For the text-containing cell, return its midpoint in (X, Y) coordinate format. 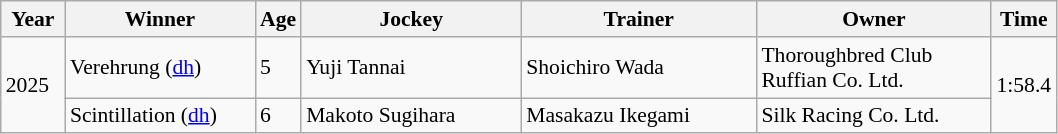
Thoroughbred Club Ruffian Co. Ltd. (874, 68)
Year (33, 19)
5 (278, 68)
Silk Racing Co. Ltd. (874, 116)
6 (278, 116)
Verehrung (dh) (160, 68)
Makoto Sugihara (411, 116)
Age (278, 19)
Scintillation (dh) (160, 116)
Winner (160, 19)
Jockey (411, 19)
Shoichiro Wada (638, 68)
Masakazu Ikegami (638, 116)
Yuji Tannai (411, 68)
1:58.4 (1024, 86)
2025 (33, 86)
Owner (874, 19)
Trainer (638, 19)
Time (1024, 19)
